Scan for the cell matching the given text and deliver its [X, Y] coordinate at center. 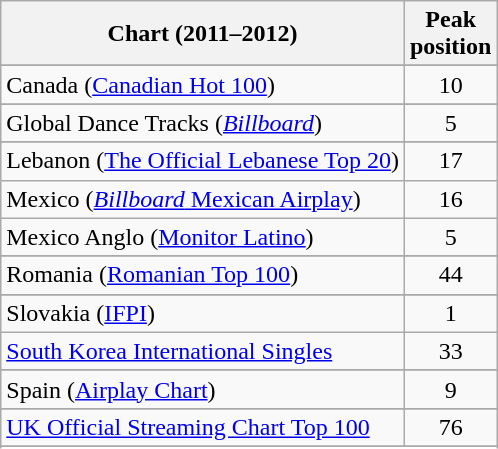
Peakposition [450, 34]
Mexico (Billboard Mexican Airplay) [203, 199]
Spain (Airplay Chart) [203, 389]
Lebanon (The Official Lebanese Top 20) [203, 161]
Romania (Romanian Top 100) [203, 275]
1 [450, 313]
33 [450, 351]
Canada (Canadian Hot 100) [203, 85]
10 [450, 85]
Chart (2011–2012) [203, 34]
Global Dance Tracks (Billboard) [203, 123]
44 [450, 275]
Slovakia (IFPI) [203, 313]
Mexico Anglo (Monitor Latino) [203, 237]
South Korea International Singles [203, 351]
17 [450, 161]
16 [450, 199]
76 [450, 427]
9 [450, 389]
UK Official Streaming Chart Top 100 [203, 427]
